Extract the [x, y] coordinate from the center of the cell holding the provided text.  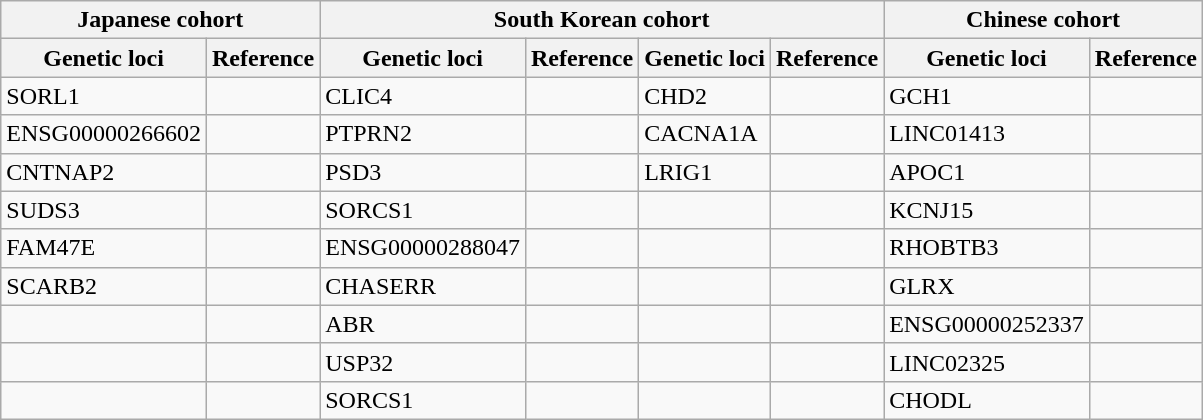
CHASERR [423, 286]
PSD3 [423, 172]
CNTNAP2 [104, 172]
Chinese cohort [1044, 20]
KCNJ15 [987, 210]
SUDS3 [104, 210]
LRIG1 [705, 172]
LINC02325 [987, 362]
APOC1 [987, 172]
SCARB2 [104, 286]
GLRX [987, 286]
FAM47E [104, 248]
SORL1 [104, 96]
LINC01413 [987, 134]
CLIC4 [423, 96]
ENSG00000252337 [987, 324]
Japanese cohort [160, 20]
RHOBTB3 [987, 248]
CACNA1A [705, 134]
PTPRN2 [423, 134]
GCH1 [987, 96]
CHODL [987, 400]
South Korean cohort [602, 20]
USP32 [423, 362]
ENSG00000288047 [423, 248]
ENSG00000266602 [104, 134]
CHD2 [705, 96]
ABR [423, 324]
